Search for the cell housing the specified text and yield its [X, Y] center coordinate. 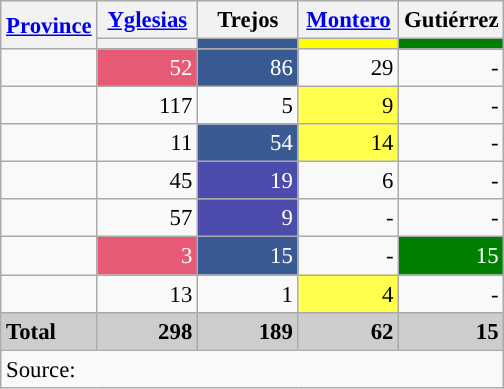
11 [148, 143]
1 [248, 294]
Trejos [248, 20]
Montero [348, 20]
57 [148, 219]
Province [49, 25]
Yglesias [148, 20]
4 [348, 294]
6 [348, 181]
62 [348, 331]
13 [148, 294]
3 [148, 256]
Total [49, 331]
5 [248, 106]
Source: [252, 369]
86 [248, 68]
45 [148, 181]
14 [348, 143]
29 [348, 68]
19 [248, 181]
298 [148, 331]
52 [148, 68]
Gutiérrez [452, 20]
189 [248, 331]
54 [248, 143]
117 [148, 106]
